Pinpoint the cell where the given text exists, returning its [x, y] midpoint coordinate. 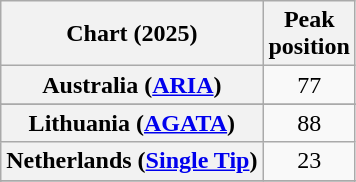
Chart (2025) [132, 34]
23 [309, 161]
Lithuania (AGATA) [132, 123]
Australia (ARIA) [132, 85]
Peakposition [309, 34]
88 [309, 123]
77 [309, 85]
Netherlands (Single Tip) [132, 161]
